Provide the (X, Y) coordinate of the cell's center where the given text is located.  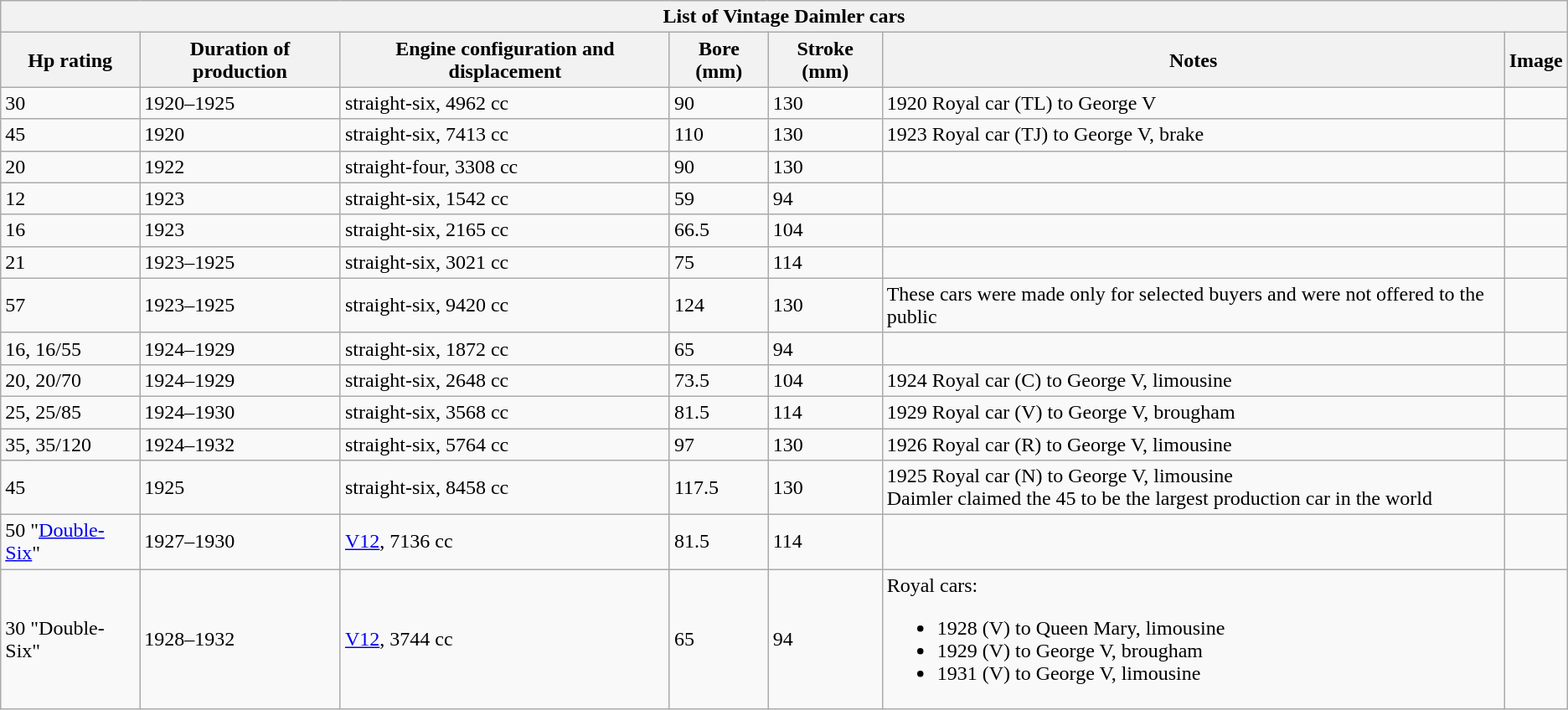
30 (70, 103)
Stroke (mm) (825, 60)
16 (70, 230)
1929 Royal car (V) to George V, brougham (1193, 412)
1920 (240, 135)
straight-six, 1872 cc (504, 348)
21 (70, 262)
Image (1536, 60)
1925 (240, 487)
Royal cars:1928 (V) to Queen Mary, limousine1929 (V) to George V, brougham1931 (V) to George V, limousine (1193, 640)
Notes (1193, 60)
110 (719, 135)
73.5 (719, 380)
75 (719, 262)
V12, 3744 cc (504, 640)
57 (70, 305)
12 (70, 198)
117.5 (719, 487)
20, 20/70 (70, 380)
1920–1925 (240, 103)
124 (719, 305)
30 "Double-Six" (70, 640)
Bore (mm) (719, 60)
V12, 7136 cc (504, 543)
66.5 (719, 230)
1924–1930 (240, 412)
97 (719, 445)
straight-six, 2165 cc (504, 230)
Engine configuration and displacement (504, 60)
straight-six, 5764 cc (504, 445)
1924–1932 (240, 445)
1922 (240, 167)
straight-four, 3308 cc (504, 167)
straight-six, 7413 cc (504, 135)
These cars were made only for selected buyers and were not offered to the public (1193, 305)
straight-six, 4962 cc (504, 103)
straight-six, 2648 cc (504, 380)
straight-six, 9420 cc (504, 305)
straight-six, 3568 cc (504, 412)
straight-six, 3021 cc (504, 262)
1927–1930 (240, 543)
1923 Royal car (TJ) to George V, brake (1193, 135)
1926 Royal car (R) to George V, limousine (1193, 445)
Hp rating (70, 60)
59 (719, 198)
List of Vintage Daimler cars (784, 17)
straight-six, 8458 cc (504, 487)
1928–1932 (240, 640)
35, 35/120 (70, 445)
25, 25/85 (70, 412)
50 "Double-Six" (70, 543)
1920 Royal car (TL) to George V (1193, 103)
Duration of production (240, 60)
20 (70, 167)
16, 16/55 (70, 348)
straight-six, 1542 cc (504, 198)
1924 Royal car (C) to George V, limousine (1193, 380)
1925 Royal car (N) to George V, limousineDaimler claimed the 45 to be the largest production car in the world (1193, 487)
